Search for the cell housing the specified text and yield its (x, y) center coordinate. 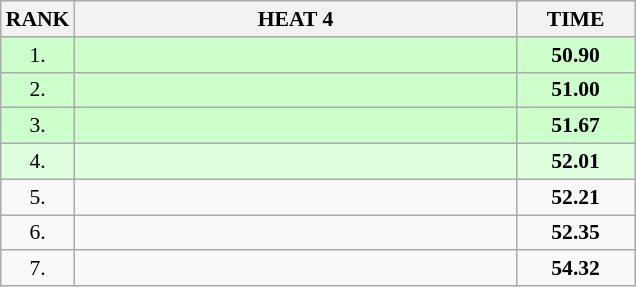
7. (38, 269)
HEAT 4 (295, 19)
5. (38, 197)
4. (38, 162)
52.01 (576, 162)
51.00 (576, 90)
6. (38, 233)
2. (38, 90)
51.67 (576, 126)
54.32 (576, 269)
3. (38, 126)
52.21 (576, 197)
52.35 (576, 233)
RANK (38, 19)
50.90 (576, 55)
TIME (576, 19)
1. (38, 55)
